Output the (X, Y) coordinate of the center of the cell containing the given text.  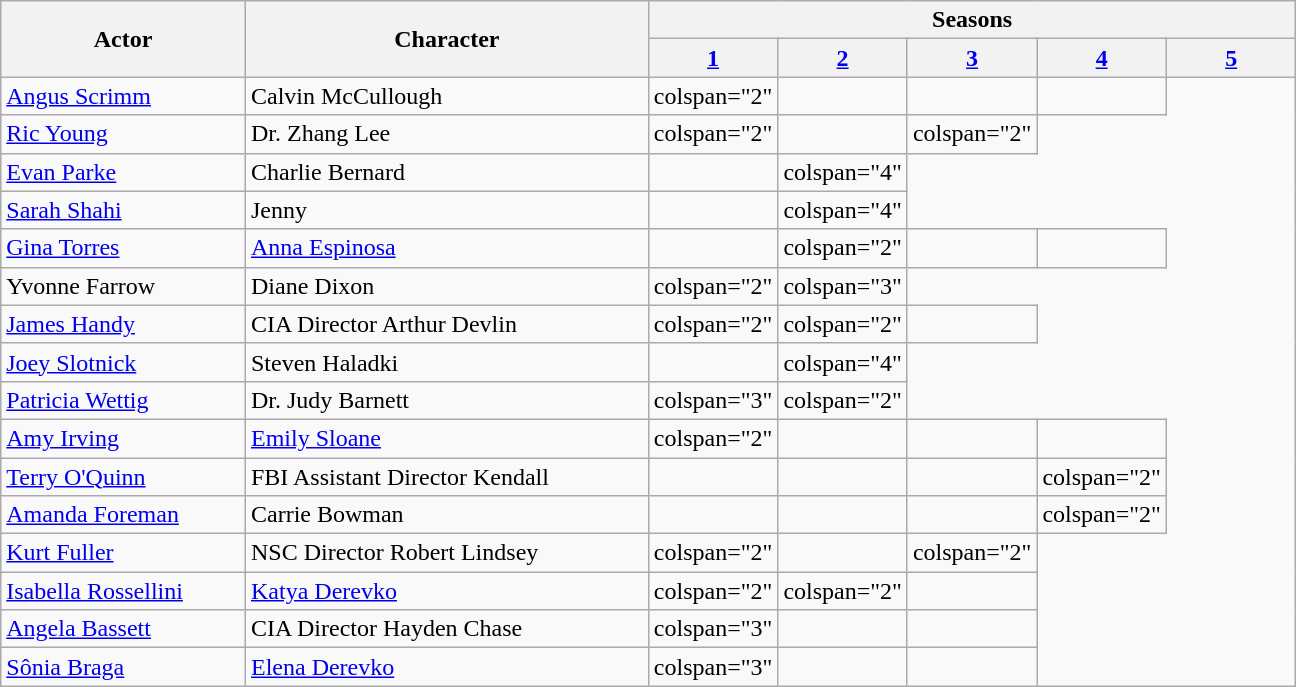
Emily Sloane (446, 438)
2 (843, 58)
Jenny (446, 210)
CIA Director Arthur Devlin (446, 324)
Ric Young (124, 134)
Evan Parke (124, 172)
Patricia Wettig (124, 400)
Carrie Bowman (446, 515)
Seasons (972, 20)
Gina Torres (124, 248)
FBI Assistant Director Kendall (446, 477)
1 (713, 58)
5 (1231, 58)
Dr. Zhang Lee (446, 134)
Actor (124, 39)
Angela Bassett (124, 629)
Sônia Braga (124, 667)
Sarah Shahi (124, 210)
Katya Derevko (446, 591)
Dr. Judy Barnett (446, 400)
Character (446, 39)
Calvin McCullough (446, 96)
Joey Slotnick (124, 362)
Amy Irving (124, 438)
Amanda Foreman (124, 515)
Yvonne Farrow (124, 286)
Diane Dixon (446, 286)
Isabella Rossellini (124, 591)
Charlie Bernard (446, 172)
Terry O'Quinn (124, 477)
Angus Scrimm (124, 96)
4 (1102, 58)
NSC Director Robert Lindsey (446, 553)
James Handy (124, 324)
CIA Director Hayden Chase (446, 629)
3 (972, 58)
Elena Derevko (446, 667)
Steven Haladki (446, 362)
Kurt Fuller (124, 553)
Anna Espinosa (446, 248)
